Scan for the cell matching the given text and deliver its [x, y] coordinate at center. 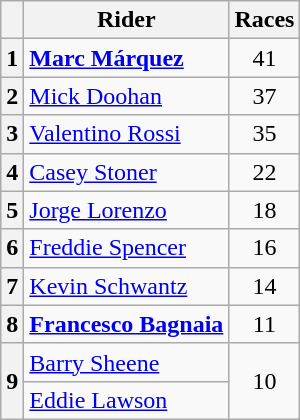
6 [12, 248]
3 [12, 134]
41 [264, 58]
18 [264, 210]
Freddie Spencer [126, 248]
1 [12, 58]
Jorge Lorenzo [126, 210]
35 [264, 134]
Marc Márquez [126, 58]
7 [12, 286]
Rider [126, 20]
Races [264, 20]
Mick Doohan [126, 96]
14 [264, 286]
11 [264, 324]
Eddie Lawson [126, 400]
8 [12, 324]
16 [264, 248]
2 [12, 96]
Casey Stoner [126, 172]
Francesco Bagnaia [126, 324]
37 [264, 96]
22 [264, 172]
Barry Sheene [126, 362]
10 [264, 381]
5 [12, 210]
9 [12, 381]
Valentino Rossi [126, 134]
Kevin Schwantz [126, 286]
4 [12, 172]
